Pinpoint the cell where the given text exists, returning its (x, y) midpoint coordinate. 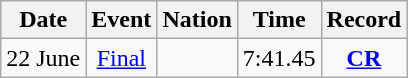
Nation (197, 20)
Time (279, 20)
CR (364, 58)
Final (122, 58)
7:41.45 (279, 58)
Event (122, 20)
Date (44, 20)
22 June (44, 58)
Record (364, 20)
